Return [x, y] of the center of cell containing provided text 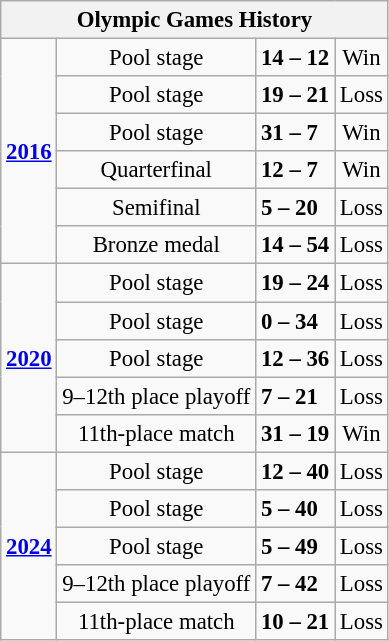
Bronze medal [156, 245]
5 – 49 [296, 546]
0 – 34 [296, 321]
12 – 36 [296, 358]
Quarterfinal [156, 170]
14 – 54 [296, 245]
2024 [29, 546]
14 – 12 [296, 58]
19 – 21 [296, 95]
31 – 19 [296, 433]
Semifinal [156, 208]
5 – 40 [296, 509]
31 – 7 [296, 133]
Olympic Games History [194, 20]
7 – 42 [296, 584]
19 – 24 [296, 283]
5 – 20 [296, 208]
2020 [29, 358]
2016 [29, 152]
12 – 7 [296, 170]
10 – 21 [296, 621]
12 – 40 [296, 471]
7 – 21 [296, 396]
